Detect which cell encompasses the target text, then output its [x, y] center coordinate. 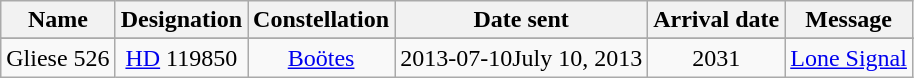
Constellation [322, 20]
2013-07-10July 10, 2013 [522, 58]
HD 119850 [181, 58]
Boötes [322, 58]
Date sent [522, 20]
Name [58, 20]
Lone Signal [849, 58]
Message [849, 20]
Gliese 526 [58, 58]
Arrival date [716, 20]
2031 [716, 58]
Designation [181, 20]
